Determine the (x, y) coordinate at the center of the cell enclosing the given text.  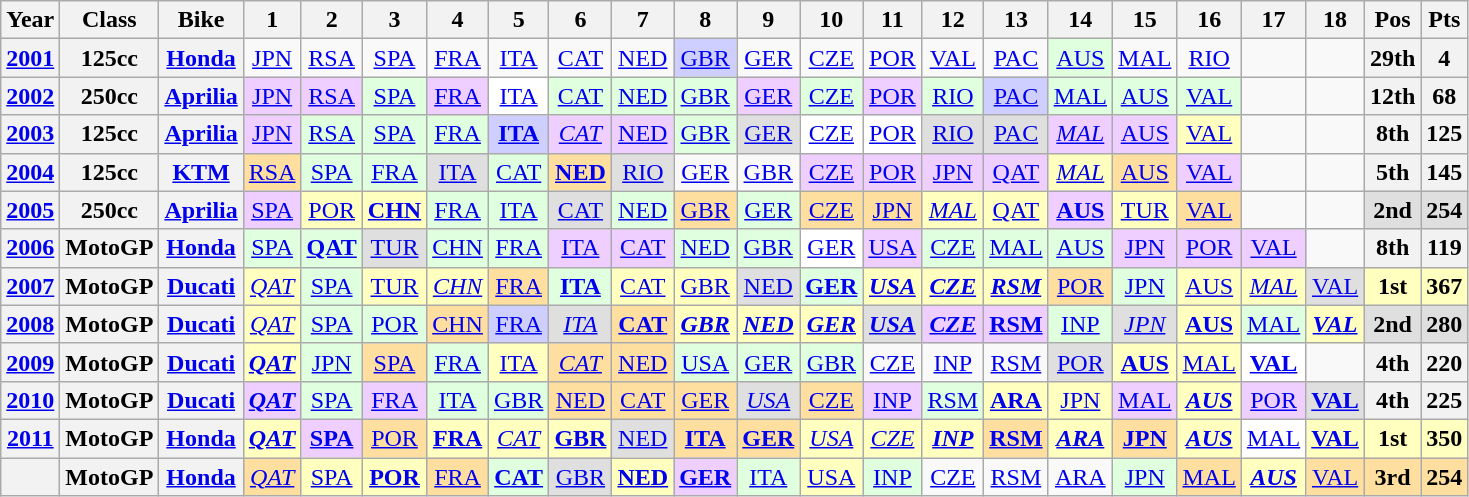
145 (1444, 172)
2011 (30, 438)
119 (1444, 248)
3 (394, 20)
14 (1080, 20)
6 (580, 20)
225 (1444, 400)
13 (1016, 20)
10 (832, 20)
Class (110, 20)
15 (1145, 20)
7 (643, 20)
2008 (30, 324)
3rd (1392, 477)
1 (272, 20)
2004 (30, 172)
2010 (30, 400)
Bike (201, 20)
2005 (30, 210)
16 (1209, 20)
9 (768, 20)
12th (1392, 96)
367 (1444, 286)
11 (892, 20)
Pts (1444, 20)
2006 (30, 248)
350 (1444, 438)
Year (30, 20)
KTM (201, 172)
280 (1444, 324)
5 (518, 20)
17 (1273, 20)
2007 (30, 286)
2002 (30, 96)
125 (1444, 134)
2009 (30, 362)
2001 (30, 58)
5th (1392, 172)
2003 (30, 134)
12 (953, 20)
29th (1392, 58)
220 (1444, 362)
2 (332, 20)
68 (1444, 96)
8 (706, 20)
18 (1336, 20)
Pos (1392, 20)
